Determine the (X, Y) coordinate at the center of the cell enclosing the given text.  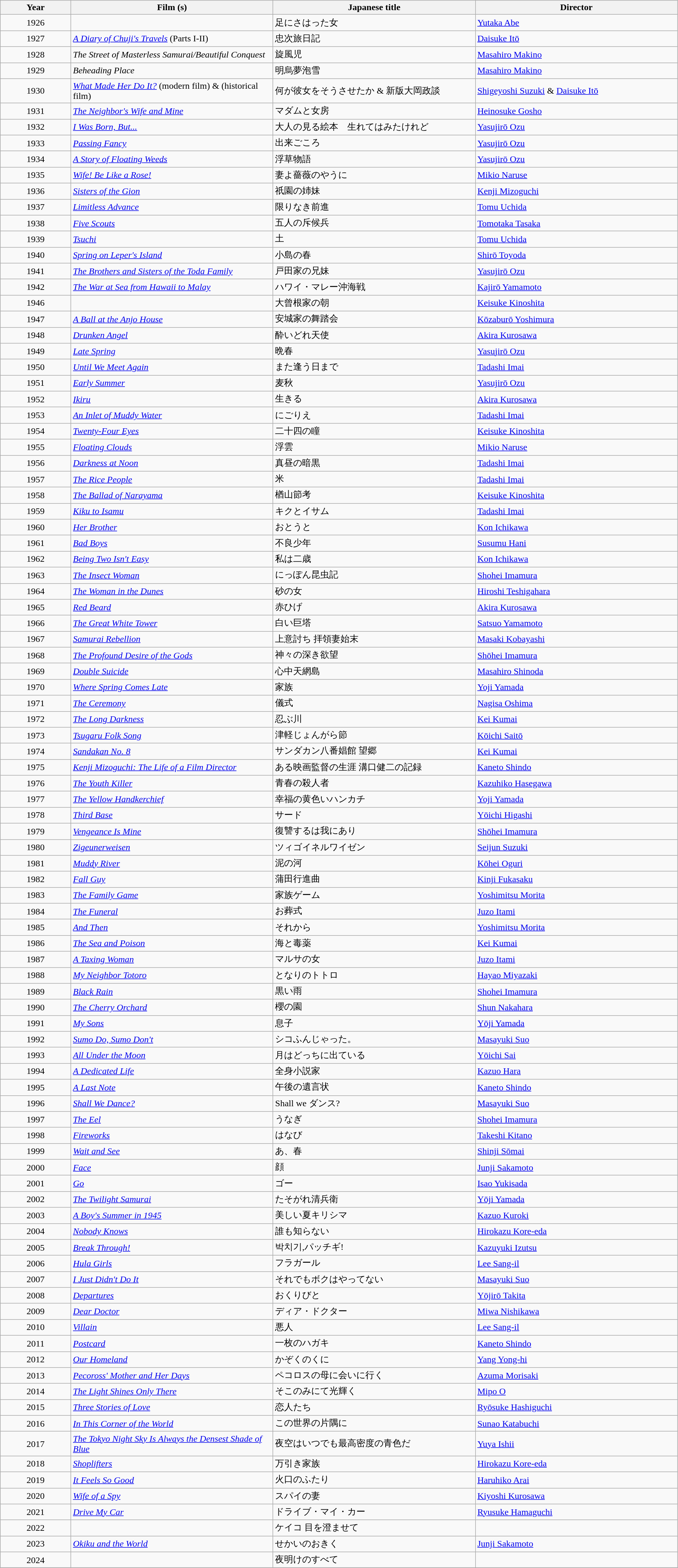
旋風児 (374, 55)
2017 (36, 1444)
Isao Yukisada (576, 1184)
1970 (36, 687)
Wait and See (172, 1151)
ある映画監督の生涯 溝口健二の記録 (374, 767)
祇園の姉妹 (374, 191)
Masahiro Shinoda (576, 672)
I Just Didn't Do It (172, 1279)
Sunao Katabuchi (576, 1424)
Seijun Suzuki (576, 848)
Okiku and the World (172, 1544)
幸福の黄色いハンカチ (374, 799)
1996 (36, 1103)
心中天網島 (374, 672)
Muddy River (172, 863)
Tsugaru Folk Song (172, 735)
Yōjirō Takita (576, 1296)
それから (374, 927)
Kinji Fukasaku (576, 879)
1991 (36, 1024)
大人の見る絵本 生れてはみたけれど (374, 127)
Kiyoshi Kurosawa (576, 1496)
Japanese title (374, 8)
Go (172, 1184)
Zigeunerweisen (172, 848)
生きる (374, 399)
Yōichi Sai (576, 1055)
麦秋 (374, 384)
Passing Fancy (172, 143)
Year (36, 8)
The Neighbor's Wife and Mine (172, 111)
顔 (374, 1167)
砂の女 (374, 591)
Villain (172, 1327)
1962 (36, 560)
せかいのおきく (374, 1544)
1979 (36, 831)
私は二歳 (374, 560)
Hayao Miyazaki (576, 975)
Nobody Knows (172, 1232)
A Dedicated Life (172, 1072)
1997 (36, 1120)
スパイの妻 (374, 1496)
1988 (36, 975)
Sandakan No. 8 (172, 751)
1977 (36, 799)
1999 (36, 1151)
Departures (172, 1296)
1967 (36, 639)
1966 (36, 623)
フラガール (374, 1263)
出来ごころ (374, 143)
1926 (36, 23)
2020 (36, 1496)
1936 (36, 191)
儀式 (374, 703)
The Ceremony (172, 703)
真昼の暗黒 (374, 463)
A Taxing Woman (172, 960)
Yuya Ishii (576, 1444)
An Inlet of Muddy Water (172, 415)
かぞくのくに (374, 1360)
Yutaka Abe (576, 23)
戸田家の兄妹 (374, 271)
2005 (36, 1248)
Postcard (172, 1343)
息子 (374, 1024)
1963 (36, 575)
1989 (36, 991)
五人の斥候兵 (374, 223)
Kazuyuki Izutsu (576, 1248)
In This Corner of the World (172, 1424)
1929 (36, 71)
1995 (36, 1087)
妻よ薔薇のやうに (374, 175)
2022 (36, 1528)
Face (172, 1167)
小島の春 (374, 255)
Third Base (172, 815)
1953 (36, 415)
The Great White Tower (172, 623)
Daisuke Itō (576, 38)
Kenji Mizoguchi (576, 191)
Masaki Kobayashi (576, 639)
1927 (36, 38)
Hula Girls (172, 1263)
恋人たち (374, 1408)
1976 (36, 784)
Late Spring (172, 351)
2012 (36, 1360)
Miwa Nishikawa (576, 1312)
Kazuo Hara (576, 1072)
浮雲 (374, 447)
米 (374, 479)
1928 (36, 55)
美しい夏キリシマ (374, 1215)
1960 (36, 527)
The Light Shines Only There (172, 1391)
万引き家族 (374, 1464)
1935 (36, 175)
たそがれ清兵衛 (374, 1200)
大曾根家の朝 (374, 303)
2000 (36, 1167)
2018 (36, 1464)
泥の河 (374, 863)
My Neighbor Totoro (172, 975)
A Story of Floating Weeds (172, 159)
2010 (36, 1327)
あ、春 (374, 1151)
1983 (36, 896)
Ikiru (172, 399)
2014 (36, 1391)
1932 (36, 127)
2008 (36, 1296)
楢山節考 (374, 496)
Azuma Morisaki (576, 1375)
Wife! Be Like a Rose! (172, 175)
All Under the Moon (172, 1055)
1984 (36, 911)
1964 (36, 591)
1951 (36, 384)
Nagisa Oshima (576, 703)
この世界の片隅に (374, 1424)
The Funeral (172, 911)
Kenji Mizoguchi: The Life of a Film Director (172, 767)
1969 (36, 672)
それでもボクはやってない (374, 1279)
月はどっちに出ている (374, 1055)
ドライブ・マイ・カー (374, 1512)
Kazuo Kuroki (576, 1215)
Satsuo Yamamoto (576, 623)
1940 (36, 255)
ケイコ 目を澄ませて (374, 1528)
上意討ち 拝領妻始末 (374, 639)
にっぽん昆虫記 (374, 575)
不良少年 (374, 543)
Early Summer (172, 384)
Pecoross' Mother and Her Days (172, 1375)
1998 (36, 1136)
A Last Note (172, 1087)
Ryusuke Hamaguchi (576, 1512)
Vengeance Is Mine (172, 831)
2016 (36, 1424)
2009 (36, 1312)
1992 (36, 1039)
黒い雨 (374, 991)
I Was Born, But... (172, 127)
A Boy's Summer in 1945 (172, 1215)
白い巨塔 (374, 623)
The Yellow Handkerchief (172, 799)
サンダカン八番娼館 望郷 (374, 751)
The Brothers and Sisters of the Toda Family (172, 271)
Her Brother (172, 527)
The Woman in the Dunes (172, 591)
1930 (36, 91)
Darkness at Noon (172, 463)
2019 (36, 1480)
Director (576, 8)
Beheading Place (172, 71)
2024 (36, 1560)
1933 (36, 143)
2006 (36, 1263)
1941 (36, 271)
お葬式 (374, 911)
1986 (36, 943)
Susumu Hani (576, 543)
The Twilight Samurai (172, 1200)
2023 (36, 1544)
Being Two Isn't Easy (172, 560)
Break Through! (172, 1248)
Shinji Sōmai (576, 1151)
となりのトトロ (374, 975)
The Rice People (172, 479)
限りなき前進 (374, 208)
おとうと (374, 527)
マダムと女房 (374, 111)
1975 (36, 767)
Sisters of the Gion (172, 191)
1980 (36, 848)
A Diary of Chuji's Travels (Parts I-II) (172, 38)
誰も知らない (374, 1232)
2015 (36, 1408)
The Insect Woman (172, 575)
Kajirō Yamamoto (576, 287)
1938 (36, 223)
Shoplifters (172, 1464)
Black Rain (172, 991)
1990 (36, 1008)
ペコロスの母に会いに行く (374, 1375)
ゴー (374, 1184)
1956 (36, 463)
2001 (36, 1184)
Kazuhiko Hasegawa (576, 784)
そこのみにて光輝く (374, 1391)
Kōhei Oguri (576, 863)
The Family Game (172, 896)
Kōzaburō Yoshimura (576, 319)
1952 (36, 399)
Fall Guy (172, 879)
The Street of Masterless Samurai/Beautiful Conquest (172, 55)
Red Beard (172, 608)
家族ゲーム (374, 896)
安城家の舞踏会 (374, 319)
Film (s) (172, 8)
晩春 (374, 351)
1942 (36, 287)
復讐するは我にあり (374, 831)
1987 (36, 960)
Five Scouts (172, 223)
シコふんじゃった。 (374, 1039)
夜空はいつでも最高密度の青色だ (374, 1444)
Heinosuke Gosho (576, 111)
2002 (36, 1200)
酔いどれ天使 (374, 335)
1948 (36, 335)
1958 (36, 496)
Spring on Leper's Island (172, 255)
1985 (36, 927)
1994 (36, 1072)
Ryōsuke Hashiguchi (576, 1408)
二十四の瞳 (374, 431)
Floating Clouds (172, 447)
2013 (36, 1375)
津軽じょんがら節 (374, 735)
Shun Nakahara (576, 1008)
1931 (36, 111)
2003 (36, 1215)
神々の深き欲望 (374, 655)
1937 (36, 208)
And Then (172, 927)
The Youth Killer (172, 784)
1946 (36, 303)
1973 (36, 735)
1981 (36, 863)
忍ぶ川 (374, 720)
うなぎ (374, 1120)
Bad Boys (172, 543)
サード (374, 815)
1978 (36, 815)
My Sons (172, 1024)
足にさはった女 (374, 23)
The Profound Desire of the Gods (172, 655)
1993 (36, 1055)
Shigeyoshi Suzuki & Daisuke Itō (576, 91)
また逢う日まで (374, 367)
Dear Doctor (172, 1312)
全身小説家 (374, 1072)
1961 (36, 543)
1972 (36, 720)
1959 (36, 511)
赤ひげ (374, 608)
Shall We Dance? (172, 1103)
1934 (36, 159)
Wife of a Spy (172, 1496)
蒲田行進曲 (374, 879)
一枚のハガキ (374, 1343)
悪人 (374, 1327)
午後の遺言状 (374, 1087)
火口のふたり (374, 1480)
Yang Yong-hi (576, 1360)
何が彼女をそうさせたか & 新版大岡政談 (374, 91)
Until We Meet Again (172, 367)
The Tokyo Night Sky Is Always the Densest Shade of Blue (172, 1444)
Hiroshi Teshigahara (576, 591)
Shall we ダンス? (374, 1103)
1954 (36, 431)
1949 (36, 351)
Samurai Rebellion (172, 639)
Mipo O (576, 1391)
Fireworks (172, 1136)
はなび (374, 1136)
Double Suicide (172, 672)
1971 (36, 703)
ツィゴイネルワイゼン (374, 848)
It Feels So Good (172, 1480)
Tsuchi (172, 239)
Three Stories of Love (172, 1408)
土 (374, 239)
海と毒薬 (374, 943)
夜明けのすべて (374, 1560)
忠次旅日記 (374, 38)
浮草物語 (374, 159)
マルサの女 (374, 960)
Twenty-Four Eyes (172, 431)
ハワイ・マレー沖海戦 (374, 287)
1947 (36, 319)
Our Homeland (172, 1360)
櫻の園 (374, 1008)
にごりえ (374, 415)
ディア・ドクター (374, 1312)
2021 (36, 1512)
Shirō Toyoda (576, 255)
The Sea and Poison (172, 943)
Tomotaka Tasaka (576, 223)
1939 (36, 239)
1965 (36, 608)
Drive My Car (172, 1512)
青春の殺人者 (374, 784)
1950 (36, 367)
A Ball at the Anjo House (172, 319)
2004 (36, 1232)
박치기,パッチギ! (374, 1248)
The Ballad of Narayama (172, 496)
キクとイサム (374, 511)
おくりびと (374, 1296)
明烏夢泡雪 (374, 71)
Drunken Angel (172, 335)
1982 (36, 879)
The War at Sea from Hawaii to Malay (172, 287)
The Eel (172, 1120)
1957 (36, 479)
1955 (36, 447)
Limitless Advance (172, 208)
家族 (374, 687)
The Cherry Orchard (172, 1008)
1968 (36, 655)
Haruhiko Arai (576, 1480)
2011 (36, 1343)
What Made Her Do It? (modern film) & (historical film) (172, 91)
Where Spring Comes Late (172, 687)
Yōichi Higashi (576, 815)
2007 (36, 1279)
Sumo Do, Sumo Don't (172, 1039)
Kōichi Saitō (576, 735)
Takeshi Kitano (576, 1136)
Kiku to Isamu (172, 511)
The Long Darkness (172, 720)
1974 (36, 751)
